From the cell containing the given text, extract its center point as (x, y) coordinate. 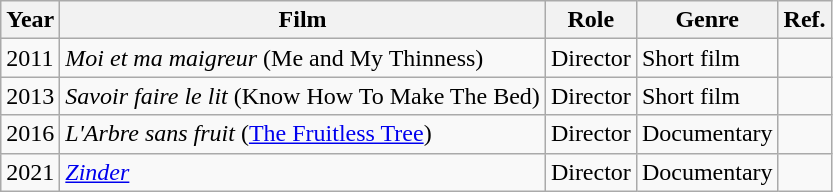
Ref. (804, 20)
2013 (30, 96)
2011 (30, 58)
Moi et ma maigreur (Me and My Thinness) (303, 58)
Year (30, 20)
Film (303, 20)
L'Arbre sans fruit (The Fruitless Tree) (303, 134)
Savoir faire le lit (Know How To Make The Bed) (303, 96)
Zinder (303, 172)
Role (590, 20)
Genre (707, 20)
2016 (30, 134)
2021 (30, 172)
